Detect which cell encompasses the target text, then output its (x, y) center coordinate. 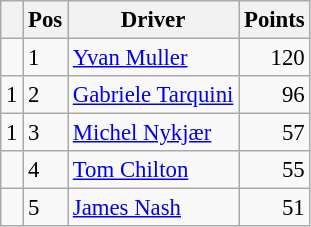
5 (46, 208)
Pos (46, 20)
55 (274, 170)
Michel Nykjær (154, 133)
Driver (154, 20)
Gabriele Tarquini (154, 95)
120 (274, 58)
51 (274, 208)
Yvan Muller (154, 58)
Tom Chilton (154, 170)
57 (274, 133)
2 (46, 95)
Points (274, 20)
4 (46, 170)
3 (46, 133)
James Nash (154, 208)
96 (274, 95)
